Search for the cell housing the specified text and yield its [x, y] center coordinate. 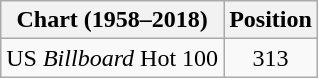
Position [271, 20]
Chart (1958–2018) [112, 20]
313 [271, 58]
US Billboard Hot 100 [112, 58]
